Find where the given text appears and provide that cell's center as [X, Y] coordinate. 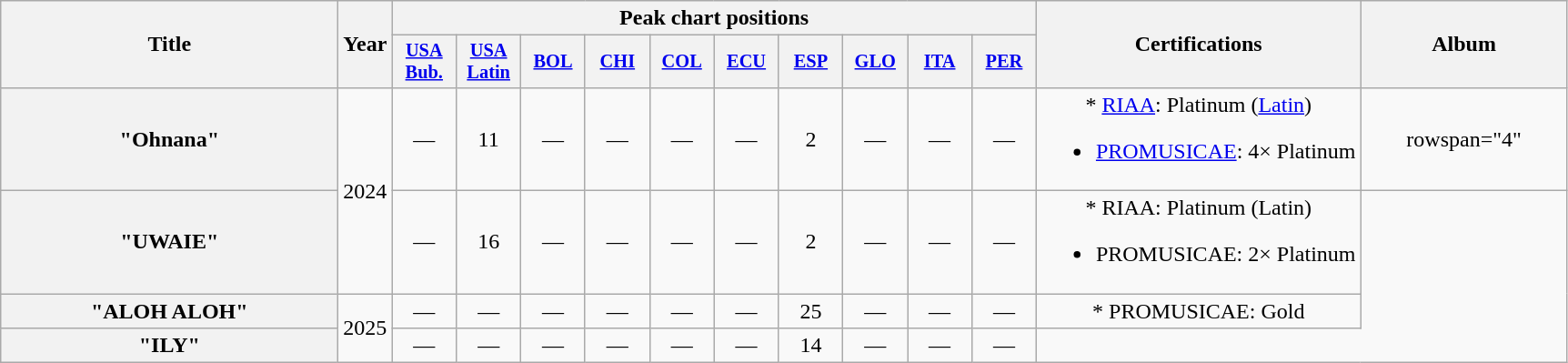
PER [1004, 62]
Certifications [1199, 45]
ITA [940, 62]
"Ohnana" [169, 138]
"ALOH ALOH" [169, 311]
BOL [553, 62]
USALatin [489, 62]
* PROMUSICAE: Gold [1199, 311]
* RIAA: Platinum (Latin)PROMUSICAE: 4× Platinum [1199, 138]
"UWAIE" [169, 242]
rowspan="4" [1464, 138]
USABub. [424, 62]
COL [682, 62]
GLO [875, 62]
ECU [746, 62]
11 [489, 138]
ESP [811, 62]
Album [1464, 45]
Peak chart positions [715, 18]
"ILY" [169, 346]
16 [489, 242]
CHI [617, 62]
2025 [366, 328]
Year [366, 45]
25 [811, 311]
14 [811, 346]
Title [169, 45]
2024 [366, 190]
* RIAA: Platinum (Latin)PROMUSICAE: 2× Platinum [1199, 242]
